Detect which cell encompasses the target text, then output its [x, y] center coordinate. 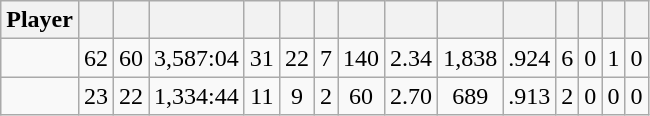
Player [40, 20]
6 [568, 58]
62 [96, 58]
.913 [530, 96]
9 [296, 96]
.924 [530, 58]
1,334:44 [197, 96]
31 [262, 58]
2.34 [412, 58]
140 [362, 58]
3,587:04 [197, 58]
1,838 [470, 58]
1 [614, 58]
11 [262, 96]
7 [326, 58]
2.70 [412, 96]
689 [470, 96]
23 [96, 96]
